Provide the [X, Y] coordinate of the cell's center where the given text is located.  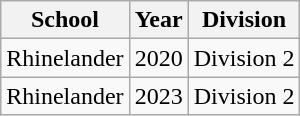
2020 [158, 58]
2023 [158, 96]
School [65, 20]
Year [158, 20]
Division [244, 20]
